Pinpoint the cell where the given text exists, returning its [x, y] midpoint coordinate. 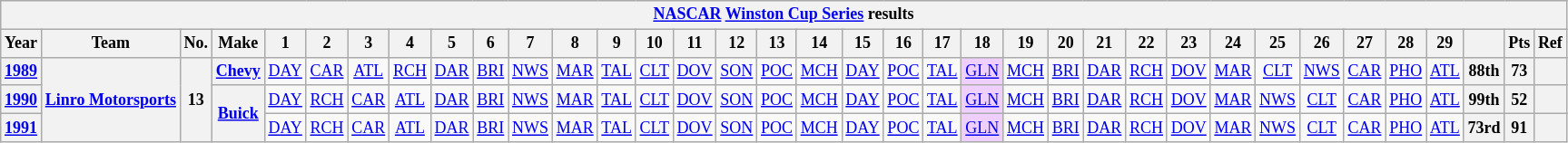
25 [1278, 43]
1989 [22, 71]
23 [1188, 43]
99th [1484, 100]
Year [22, 43]
11 [695, 43]
Make [238, 43]
22 [1147, 43]
19 [1026, 43]
Team [111, 43]
1991 [22, 127]
27 [1365, 43]
29 [1445, 43]
18 [982, 43]
52 [1520, 100]
NASCAR Winston Cup Series results [784, 14]
4 [410, 43]
24 [1233, 43]
20 [1066, 43]
17 [942, 43]
9 [616, 43]
2 [327, 43]
12 [737, 43]
16 [903, 43]
88th [1484, 71]
Buick [238, 113]
28 [1405, 43]
7 [530, 43]
Linro Motorsports [111, 100]
1990 [22, 100]
73rd [1484, 127]
1 [285, 43]
14 [819, 43]
3 [369, 43]
6 [490, 43]
5 [452, 43]
26 [1322, 43]
Pts [1520, 43]
No. [196, 43]
91 [1520, 127]
Chevy [238, 71]
15 [863, 43]
73 [1520, 71]
8 [575, 43]
Ref [1551, 43]
21 [1104, 43]
10 [654, 43]
